Determine the (X, Y) coordinate at the center of the cell enclosing the given text.  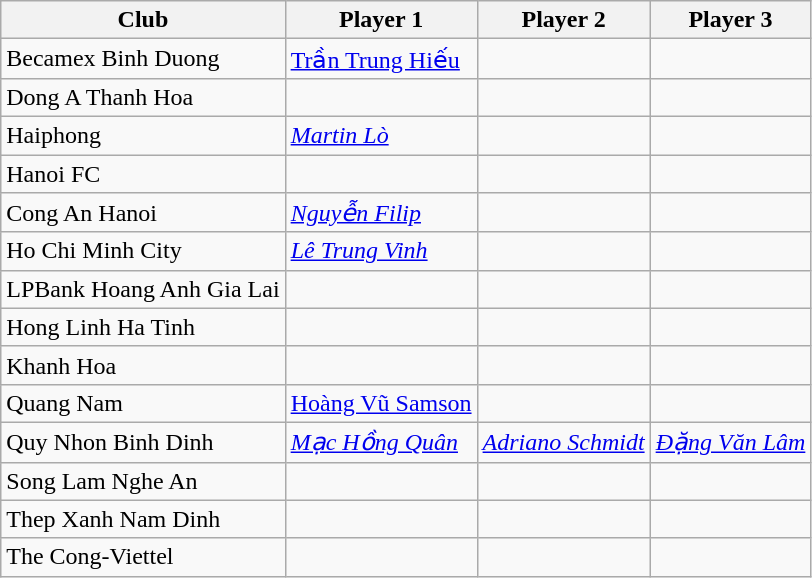
Song Lam Nghe An (143, 481)
Martin Lò (381, 135)
Quy Nhon Binh Dinh (143, 442)
Player 2 (564, 20)
Player 1 (381, 20)
Thep Xanh Nam Dinh (143, 519)
Mạc Hồng Quân (381, 442)
Hanoi FC (143, 173)
Khanh Hoa (143, 365)
LPBank Hoang Anh Gia Lai (143, 289)
Hong Linh Ha Tinh (143, 327)
The Cong-Viettel (143, 557)
Lê Trung Vinh (381, 251)
Đặng Văn Lâm (730, 442)
Dong A Thanh Hoa (143, 97)
Trần Trung Hiếu (381, 59)
Club (143, 20)
Nguyễn Filip (381, 213)
Player 3 (730, 20)
Cong An Hanoi (143, 213)
Ho Chi Minh City (143, 251)
Hoàng Vũ Samson (381, 403)
Adriano Schmidt (564, 442)
Haiphong (143, 135)
Becamex Binh Duong (143, 59)
Quang Nam (143, 403)
